For the text-containing cell, return its midpoint in [X, Y] coordinate format. 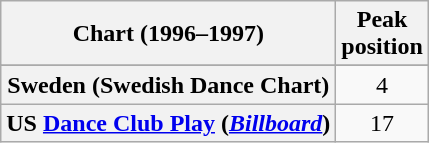
Peakposition [382, 34]
4 [382, 85]
17 [382, 123]
Chart (1996–1997) [168, 34]
Sweden (Swedish Dance Chart) [168, 85]
US Dance Club Play (Billboard) [168, 123]
